Provide the (x, y) coordinate of the cell's center where the given text is located.  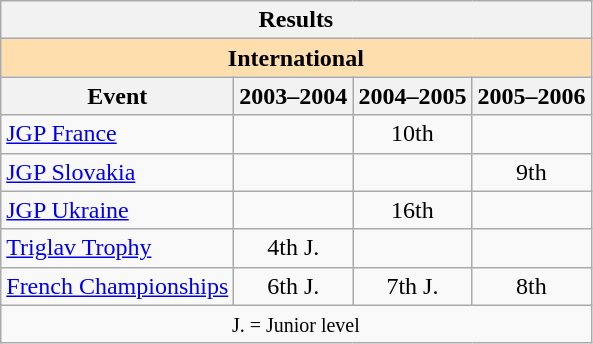
6th J. (294, 286)
J. = Junior level (296, 324)
International (296, 58)
9th (532, 172)
Results (296, 20)
JGP France (118, 134)
JGP Ukraine (118, 210)
JGP Slovakia (118, 172)
Event (118, 96)
7th J. (412, 286)
8th (532, 286)
10th (412, 134)
2005–2006 (532, 96)
French Championships (118, 286)
2003–2004 (294, 96)
2004–2005 (412, 96)
4th J. (294, 248)
Triglav Trophy (118, 248)
16th (412, 210)
